Determine the (X, Y) coordinate at the center of the cell enclosing the given text.  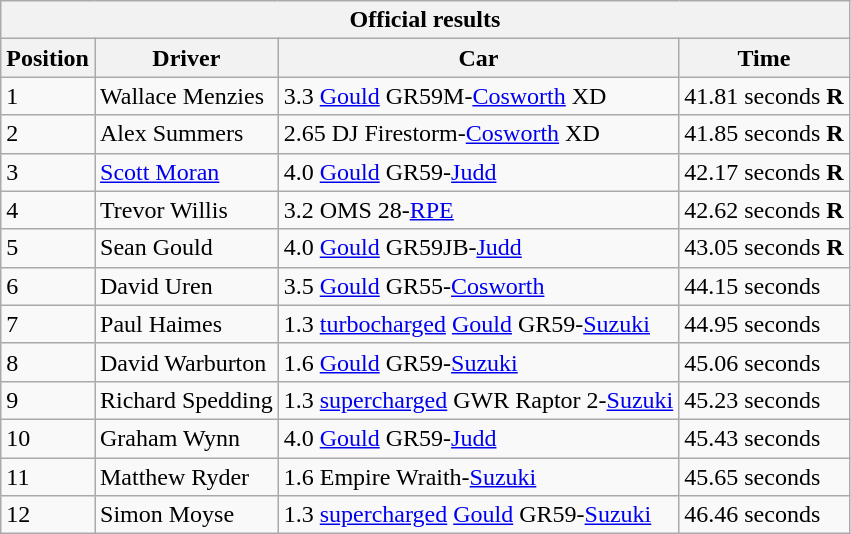
Driver (186, 58)
Car (478, 58)
41.85 seconds R (764, 134)
Position (48, 58)
6 (48, 286)
3 (48, 172)
Matthew Ryder (186, 477)
44.15 seconds (764, 286)
4 (48, 210)
Scott Moran (186, 172)
1.6 Empire Wraith-Suzuki (478, 477)
Sean Gould (186, 248)
11 (48, 477)
David Warburton (186, 362)
Simon Moyse (186, 515)
5 (48, 248)
Official results (425, 20)
44.95 seconds (764, 324)
1 (48, 96)
45.43 seconds (764, 438)
Graham Wynn (186, 438)
10 (48, 438)
3.3 Gould GR59M-Cosworth XD (478, 96)
David Uren (186, 286)
8 (48, 362)
45.23 seconds (764, 400)
9 (48, 400)
2 (48, 134)
Paul Haimes (186, 324)
45.06 seconds (764, 362)
42.17 seconds R (764, 172)
42.62 seconds R (764, 210)
1.6 Gould GR59-Suzuki (478, 362)
45.65 seconds (764, 477)
43.05 seconds R (764, 248)
1.3 turbocharged Gould GR59-Suzuki (478, 324)
41.81 seconds R (764, 96)
Wallace Menzies (186, 96)
46.46 seconds (764, 515)
Trevor Willis (186, 210)
Richard Spedding (186, 400)
Time (764, 58)
12 (48, 515)
2.65 DJ Firestorm-Cosworth XD (478, 134)
3.5 Gould GR55-Cosworth (478, 286)
Alex Summers (186, 134)
3.2 OMS 28-RPE (478, 210)
1.3 supercharged GWR Raptor 2-Suzuki (478, 400)
7 (48, 324)
4.0 Gould GR59JB-Judd (478, 248)
1.3 supercharged Gould GR59-Suzuki (478, 515)
